Output the (X, Y) coordinate of the center of the cell containing the given text.  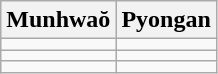
Pyongan (166, 20)
Munhwaŏ (58, 20)
